Extract the [x, y] coordinate from the center of the cell holding the provided text.  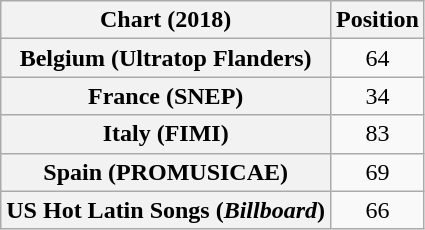
Position [378, 20]
Spain (PROMUSICAE) [166, 172]
Belgium (Ultratop Flanders) [166, 58]
66 [378, 210]
Chart (2018) [166, 20]
US Hot Latin Songs (Billboard) [166, 210]
83 [378, 134]
64 [378, 58]
France (SNEP) [166, 96]
Italy (FIMI) [166, 134]
34 [378, 96]
69 [378, 172]
